Capture the cell that displays the provided text and extract its [X, Y] central coordinate. 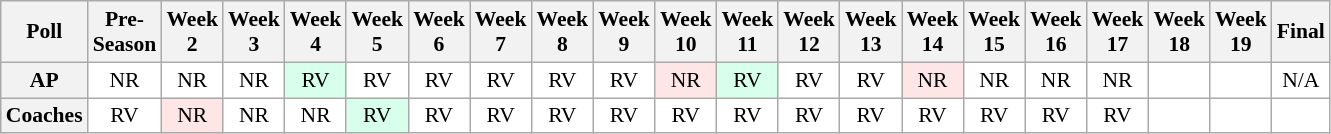
Week9 [624, 32]
Week6 [439, 32]
Week14 [933, 32]
Poll [44, 32]
Week17 [1118, 32]
Coaches [44, 116]
Week16 [1056, 32]
AP [44, 80]
N/A [1301, 80]
Week7 [501, 32]
Week18 [1179, 32]
Week3 [254, 32]
Pre-Season [125, 32]
Week4 [316, 32]
Week15 [994, 32]
Week10 [686, 32]
Week12 [809, 32]
Week8 [562, 32]
Week2 [192, 32]
Week5 [377, 32]
Week13 [871, 32]
Final [1301, 32]
Week11 [748, 32]
Week19 [1241, 32]
